Determine the [x, y] coordinate at the center of the cell enclosing the given text.  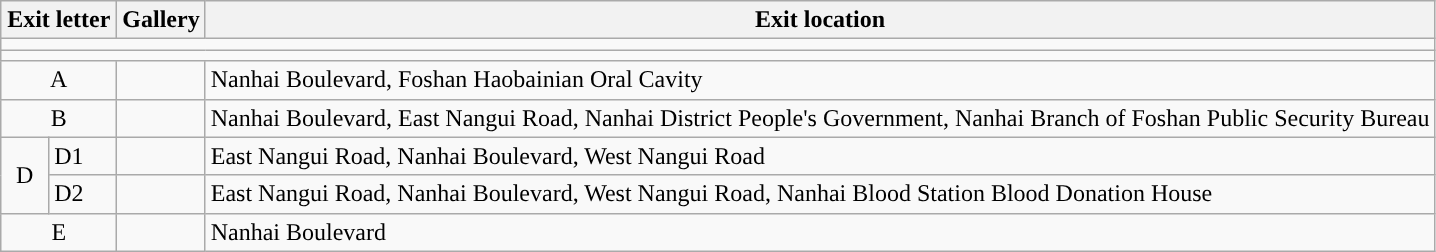
East Nangui Road, Nanhai Boulevard, West Nangui Road, Nanhai Blood Station Blood Donation House [820, 194]
D1 [83, 156]
Exit location [820, 20]
East Nangui Road, Nanhai Boulevard, West Nangui Road [820, 156]
B [59, 118]
Gallery [161, 20]
Nanhai Boulevard, Foshan Haobainian Oral Cavity [820, 80]
Exit letter [59, 20]
Nanhai Boulevard, East Nangui Road, Nanhai District People's Government, Nanhai Branch of Foshan Public Security Bureau [820, 118]
D [25, 175]
A [59, 80]
E [59, 232]
D2 [83, 194]
Nanhai Boulevard [820, 232]
